Return (X, Y) of the center of cell containing provided text 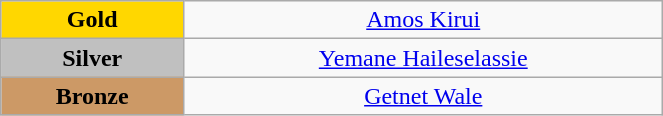
Amos Kirui (424, 20)
Getnet Wale (424, 96)
Yemane Haileselassie (424, 58)
Silver (92, 58)
Bronze (92, 96)
Gold (92, 20)
